From the cell containing the given text, extract its center point as (x, y) coordinate. 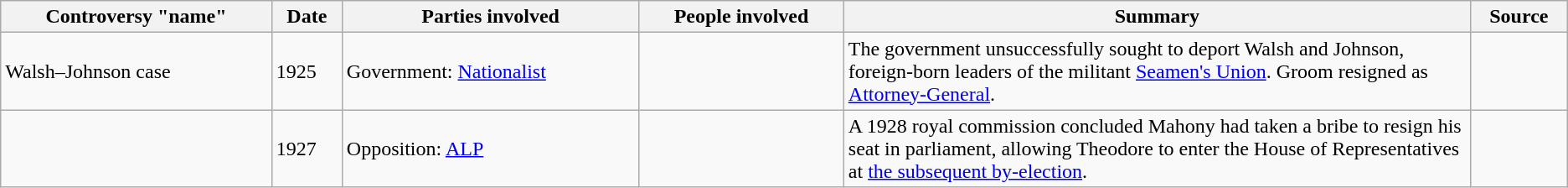
1925 (307, 71)
Parties involved (490, 17)
Walsh–Johnson case (137, 71)
Source (1519, 17)
People involved (741, 17)
Opposition: ALP (490, 149)
Date (307, 17)
Government: Nationalist (490, 71)
Controversy "name" (137, 17)
1927 (307, 149)
Summary (1157, 17)
